From the cell containing the given text, extract its center point as [x, y] coordinate. 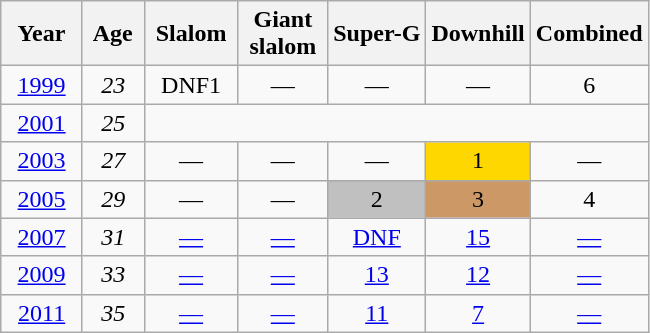
Combined [589, 34]
29 [113, 199]
DNF [377, 237]
2 [377, 199]
Slalom [191, 34]
6 [589, 85]
2005 [42, 199]
2007 [42, 237]
23 [113, 85]
2003 [42, 161]
DNF1 [191, 85]
1 [478, 161]
33 [113, 275]
13 [377, 275]
35 [113, 313]
31 [113, 237]
2011 [42, 313]
4 [589, 199]
3 [478, 199]
15 [478, 237]
25 [113, 123]
2001 [42, 123]
1999 [42, 85]
Giant slalom [283, 34]
Year [42, 34]
12 [478, 275]
Downhill [478, 34]
Super-G [377, 34]
7 [478, 313]
11 [377, 313]
Age [113, 34]
2009 [42, 275]
27 [113, 161]
